Pinpoint the cell where the given text exists, returning its [X, Y] midpoint coordinate. 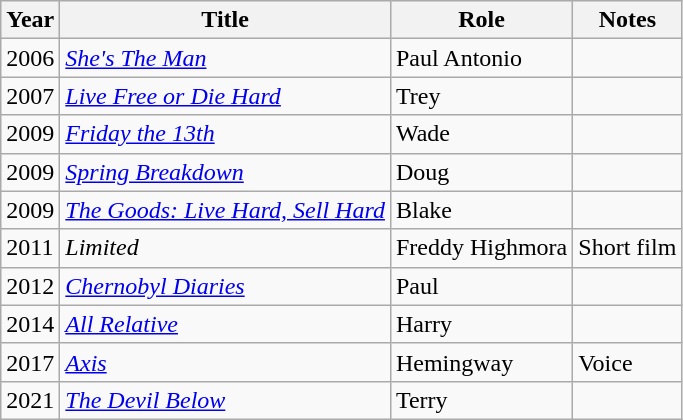
Chernobyl Diaries [226, 286]
Terry [481, 400]
Role [481, 20]
Trey [481, 96]
Axis [226, 362]
The Devil Below [226, 400]
Paul [481, 286]
2006 [30, 58]
Blake [481, 210]
Harry [481, 324]
2007 [30, 96]
2012 [30, 286]
Year [30, 20]
2017 [30, 362]
2021 [30, 400]
Voice [628, 362]
Short film [628, 248]
Title [226, 20]
The Goods: Live Hard, Sell Hard [226, 210]
Paul Antonio [481, 58]
Friday the 13th [226, 134]
All Relative [226, 324]
Spring Breakdown [226, 172]
Live Free or Die Hard [226, 96]
Hemingway [481, 362]
Wade [481, 134]
Limited [226, 248]
2014 [30, 324]
2011 [30, 248]
Notes [628, 20]
She's The Man [226, 58]
Doug [481, 172]
Freddy Highmora [481, 248]
